Identify which cell holds the provided text, then report its [X, Y] central coordinate. 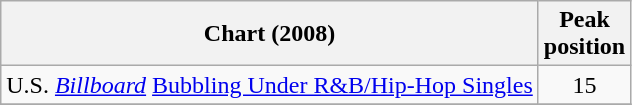
Chart (2008) [270, 34]
Peakposition [584, 34]
U.S. Billboard Bubbling Under R&B/Hip-Hop Singles [270, 85]
15 [584, 85]
